Search for the cell housing the specified text and yield its [X, Y] center coordinate. 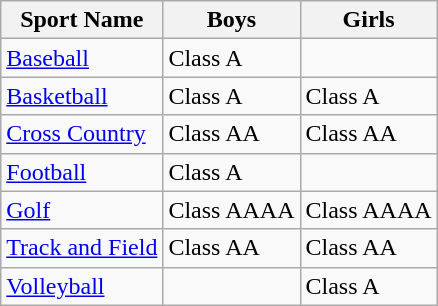
Boys [232, 20]
Baseball [82, 58]
Girls [368, 20]
Golf [82, 210]
Sport Name [82, 20]
Football [82, 172]
Volleyball [82, 286]
Basketball [82, 96]
Cross Country [82, 134]
Track and Field [82, 248]
